Extract the [x, y] coordinate from the center of the cell holding the provided text.  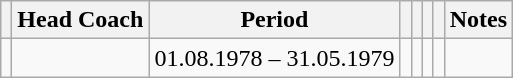
Notes [478, 20]
Head Coach [80, 20]
Period [274, 20]
01.08.1978 – 31.05.1979 [274, 58]
